Provide the (x, y) coordinate of the cell's center where the given text is located.  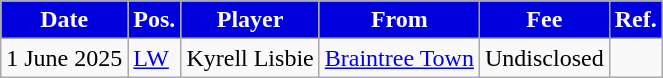
Kyrell Lisbie (250, 58)
From (399, 20)
Player (250, 20)
Ref. (636, 20)
LW (154, 58)
Date (64, 20)
Braintree Town (399, 58)
Fee (544, 20)
1 June 2025 (64, 58)
Pos. (154, 20)
Undisclosed (544, 58)
